For the text-containing cell, return its midpoint in (X, Y) coordinate format. 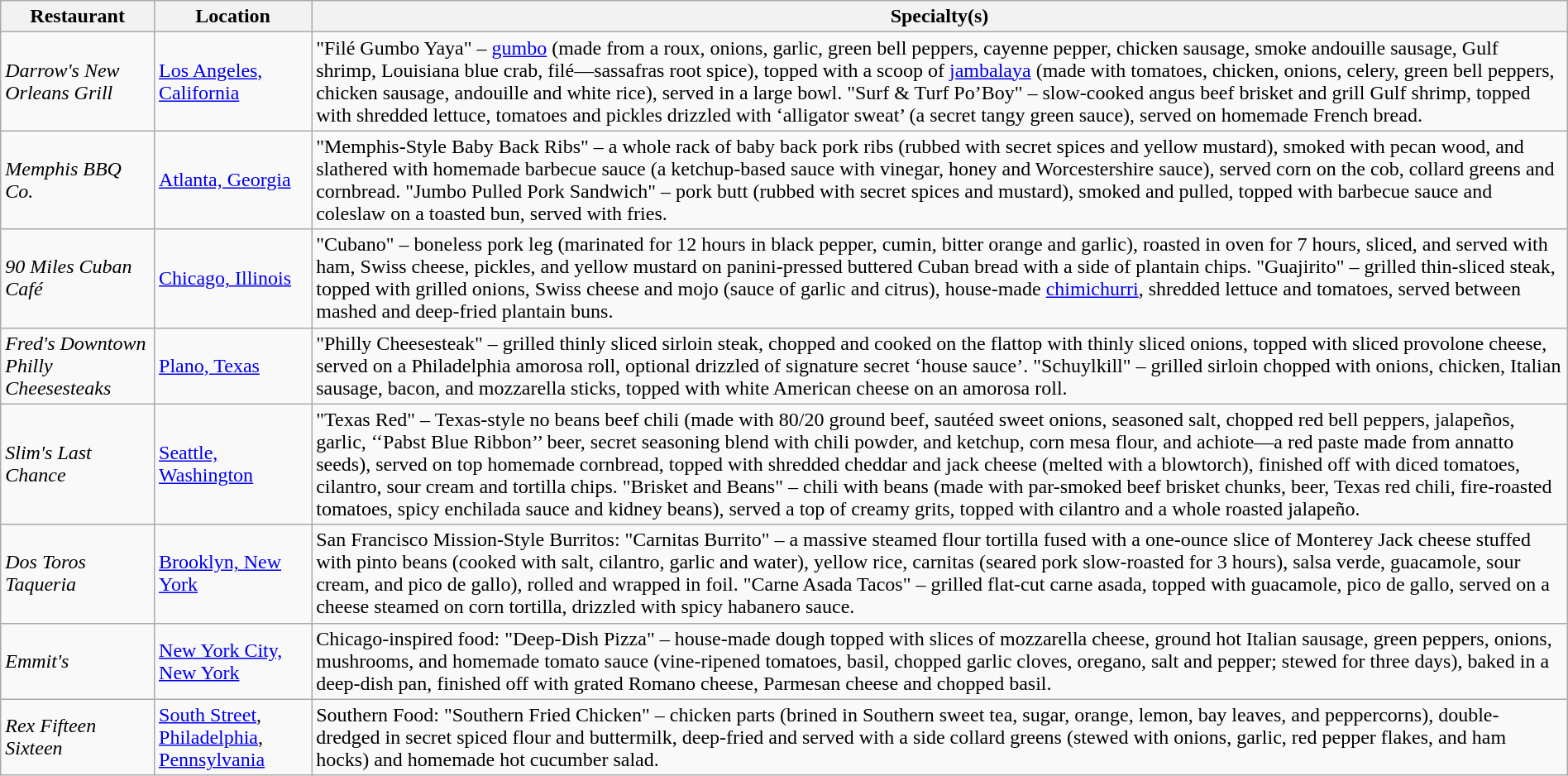
Plano, Texas (233, 366)
Emmit's (78, 661)
Chicago, Illinois (233, 278)
Restaurant (78, 17)
Seattle, Washington (233, 464)
Memphis BBQ Co. (78, 180)
90 Miles Cuban Café (78, 278)
New York City, New York (233, 661)
Dos Toros Taqueria (78, 574)
Specialty(s) (939, 17)
Los Angeles, California (233, 81)
Slim's Last Chance (78, 464)
Fred's Downtown Philly Cheesesteaks (78, 366)
Darrow's New Orleans Grill (78, 81)
Brooklyn, New York (233, 574)
South Street, Philadelphia, Pennsylvania (233, 737)
Atlanta, Georgia (233, 180)
Rex Fifteen Sixteen (78, 737)
Location (233, 17)
